Return [X, Y] of the center of cell containing provided text 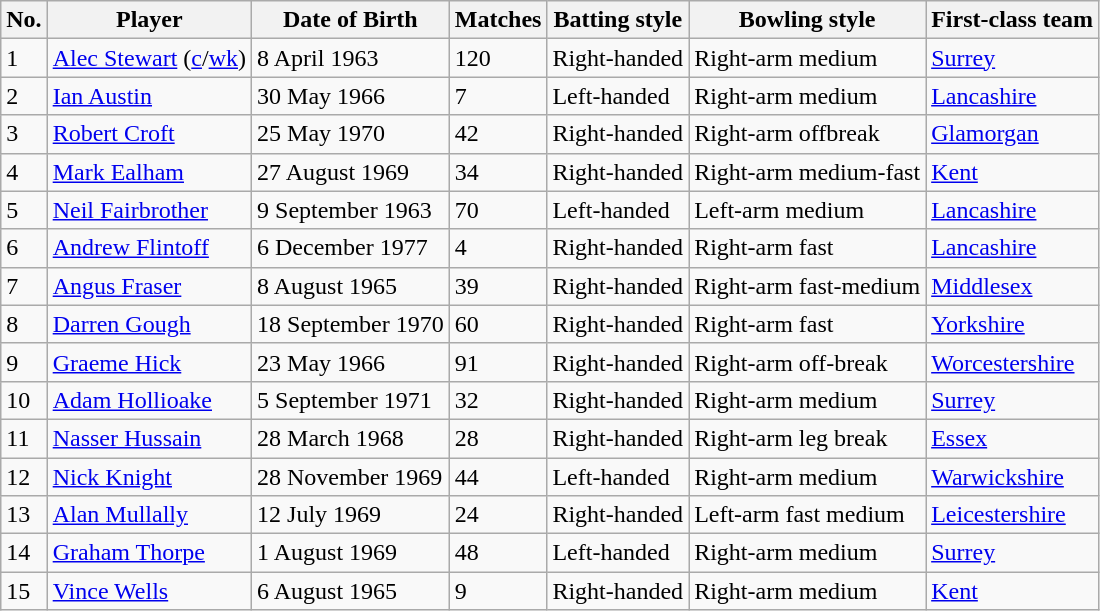
Glamorgan [1012, 134]
First-class team [1012, 20]
13 [24, 515]
Right-arm medium-fast [808, 172]
2 [24, 96]
Matches [498, 20]
Leicestershire [1012, 515]
28 November 1969 [351, 477]
91 [498, 362]
70 [498, 210]
8 August 1965 [351, 286]
Date of Birth [351, 20]
48 [498, 553]
5 September 1971 [351, 400]
Yorkshire [1012, 324]
1 August 1969 [351, 553]
10 [24, 400]
42 [498, 134]
6 December 1977 [351, 248]
Robert Croft [149, 134]
44 [498, 477]
30 May 1966 [351, 96]
1 [24, 58]
Right-arm off-break [808, 362]
Batting style [618, 20]
Alan Mullally [149, 515]
Angus Fraser [149, 286]
3 [24, 134]
Bowling style [808, 20]
8 April 1963 [351, 58]
6 August 1965 [351, 591]
Alec Stewart (c/wk) [149, 58]
12 July 1969 [351, 515]
Mark Ealham [149, 172]
27 August 1969 [351, 172]
120 [498, 58]
Vince Wells [149, 591]
28 March 1968 [351, 438]
Left-arm fast medium [808, 515]
Ian Austin [149, 96]
28 [498, 438]
Darren Gough [149, 324]
9 September 1963 [351, 210]
32 [498, 400]
Right-arm offbreak [808, 134]
5 [24, 210]
Warwickshire [1012, 477]
18 September 1970 [351, 324]
60 [498, 324]
39 [498, 286]
12 [24, 477]
6 [24, 248]
Middlesex [1012, 286]
11 [24, 438]
15 [24, 591]
8 [24, 324]
Nasser Hussain [149, 438]
25 May 1970 [351, 134]
Right-arm fast-medium [808, 286]
Adam Hollioake [149, 400]
Player [149, 20]
23 May 1966 [351, 362]
Graeme Hick [149, 362]
Worcestershire [1012, 362]
Right-arm leg break [808, 438]
Andrew Flintoff [149, 248]
No. [24, 20]
Essex [1012, 438]
34 [498, 172]
Left-arm medium [808, 210]
24 [498, 515]
14 [24, 553]
Nick Knight [149, 477]
Graham Thorpe [149, 553]
Neil Fairbrother [149, 210]
